Locate the cell with the specified text and output its [X, Y] center coordinate. 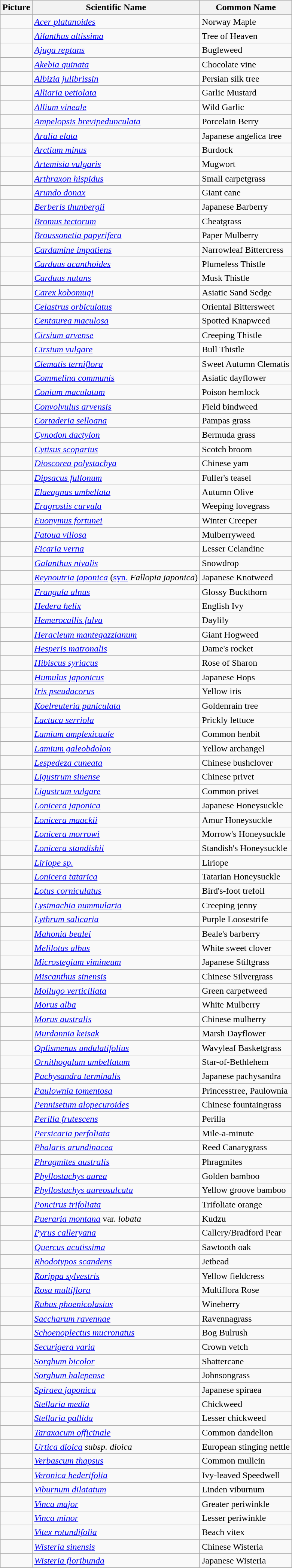
Stellaria media [116, 1404]
Koelreuteria paniculata [116, 706]
Cardamine impatiens [116, 250]
Ficaria verna [116, 549]
Winter Creeper [246, 520]
Sorghum bicolor [116, 1361]
Quercus acutissima [116, 1247]
Chinese fountaingrass [246, 1105]
Carex kobomugi [116, 292]
Cirsium vulgare [116, 349]
European stinging nettle [246, 1447]
Cirsium arvense [116, 335]
Chinese Silvergrass [246, 976]
Green carpetweed [246, 991]
Rubus phoenicolasius [116, 1304]
Japanese Barberry [246, 207]
Pennisetum alopecuroides [116, 1105]
Cytisus scoparius [116, 449]
Pueraria montana var. lobata [116, 1219]
Liriope sp. [116, 862]
Tree of Heaven [246, 36]
Liriope [246, 862]
Eragrostis curvula [116, 506]
Bugleweed [246, 50]
Greater periwinkle [246, 1504]
Morus alba [116, 1005]
Urtica dioica subsp. dioica [116, 1447]
Saccharum ravennae [116, 1318]
Norway Maple [246, 22]
Reynoutria japonica (syn. Fallopia japonica) [116, 577]
Hibiscus syriacus [116, 663]
Autumn Olive [246, 492]
Arctium minus [116, 150]
Japanese Hops [246, 677]
Japanese spiraea [246, 1390]
Perilla [246, 1119]
Creeping jenny [246, 905]
Melilotus albus [116, 948]
Alliaria petiolata [116, 93]
Chinese bushclover [246, 763]
Humulus japonicus [116, 677]
Creeping Thistle [246, 335]
Pampas grass [246, 421]
Glossy Buckthorn [246, 592]
Schoenoplectus mucronatus [116, 1333]
Lamium galeobdolon [116, 748]
Lythrum salicaria [116, 920]
Lysimachia nummularia [116, 905]
Rhodotypos scandens [116, 1261]
Lactuca serriola [116, 720]
Euonymus fortunei [116, 520]
Giant Hogweed [246, 635]
Star-of-Bethlehem [246, 1062]
Daylily [246, 620]
Dioscorea polystachya [116, 464]
Common henbit [246, 734]
Sweet Autumn Clematis [246, 364]
Lotus corniculatus [116, 891]
Purple Loosestrife [246, 920]
Rose of Sharon [246, 663]
Porcelain Berry [246, 121]
Ivy-leaved Speedwell [246, 1475]
Securigera varia [116, 1347]
Lesser periwinkle [246, 1518]
Rorippa sylvestris [116, 1276]
Morus australis [116, 1019]
Wineberry [246, 1304]
Shattercane [246, 1361]
Lesser chickweed [246, 1418]
Lonicera tatarica [116, 877]
Chinese privet [246, 777]
Chickweed [246, 1404]
Paulownia tomentosa [116, 1091]
Akebia quinata [116, 64]
Fuller's teasel [246, 478]
Snowdrop [246, 563]
Frangula alnus [116, 592]
Kudzu [246, 1219]
Phragmites australis [116, 1162]
Fatoua villosa [116, 535]
Mahonia bealei [116, 934]
Common privet [246, 791]
Mulberryweed [246, 535]
Vinca minor [116, 1518]
Lonicera maackii [116, 820]
Bermuda grass [246, 435]
Bull Thistle [246, 349]
Lonicera standishii [116, 848]
Verbascum thapsus [116, 1461]
Japanese Wisteria [246, 1561]
English Ivy [246, 606]
Common mullein [246, 1461]
Arundo donax [116, 193]
Berberis thunbergii [116, 207]
Morrow's Honeysuckle [246, 834]
Ajuga reptans [116, 50]
Commelina communis [116, 378]
Broussonetia papyrifera [116, 235]
Albizia julibrissin [116, 79]
Acer platanoides [116, 22]
Narrowleaf Bittercress [246, 250]
Common dandelion [246, 1432]
Burdock [246, 150]
Arthraxon hispidus [116, 179]
Perilla frutescens [116, 1119]
Hemerocallis fulva [116, 620]
Lamium amplexicaule [116, 734]
Convolvulus arvensis [116, 406]
Bromus tectorum [116, 221]
Picture [16, 7]
Celastrus orbiculatus [116, 307]
Japanese Stiltgrass [246, 962]
Stellaria pallida [116, 1418]
Johnsongrass [246, 1376]
Phragmites [246, 1162]
Ligustrum sinense [116, 777]
Elaeagnus umbellata [116, 492]
Dipsacus fullonum [116, 478]
Ampelopsis brevipedunculata [116, 121]
Ravennagrass [246, 1318]
Sawtooth oak [246, 1247]
Oplismenus undulatifolius [116, 1048]
Persian silk tree [246, 79]
Marsh Dayflower [246, 1033]
Phyllostachys aureosulcata [116, 1190]
Tatarian Honeysuckle [246, 877]
Cortaderia selloana [116, 421]
Common Name [246, 7]
Linden viburnum [246, 1489]
Hedera helix [116, 606]
Wisteria floribunda [116, 1561]
Goldenrain tree [246, 706]
Wavyleaf Basketgrass [246, 1048]
Beach vitex [246, 1532]
Vitex rotundifolia [116, 1532]
Chocolate vine [246, 64]
Japanese angelica tree [246, 136]
Carduus acanthoides [116, 264]
Scotch broom [246, 449]
Yellow fieldcress [246, 1276]
Scientific Name [116, 7]
Hesperis matronalis [116, 649]
Bird's-foot trefoil [246, 891]
Small carpetgrass [246, 179]
Ornithogalum umbellatum [116, 1062]
Cynodon dactylon [116, 435]
Japanese Honeysuckle [246, 805]
Rosa multiflora [116, 1290]
Amur Honeysuckle [246, 820]
Lesser Celandine [246, 549]
Callery/Bradford Pear [246, 1233]
Taraxacum officinale [116, 1432]
Asiatic dayflower [246, 378]
Iris pseudacorus [116, 692]
Pachysandra terminalis [116, 1076]
Bog Bulrush [246, 1333]
White Mulberry [246, 1005]
Golden bamboo [246, 1176]
Mile-a-minute [246, 1133]
Phalaris arundinacea [116, 1148]
Jetbead [246, 1261]
Weeping lovegrass [246, 506]
Microstegium vimineum [116, 962]
Multiflora Rose [246, 1290]
Chinese yam [246, 464]
Galanthus nivalis [116, 563]
Spiraea japonica [116, 1390]
Chinese mulberry [246, 1019]
Cheatgrass [246, 221]
Vinca major [116, 1504]
Phyllostachys aurea [116, 1176]
Miscanthus sinensis [116, 976]
Pyrus calleryana [116, 1233]
Japanese pachysandra [246, 1076]
Asiatic Sand Sedge [246, 292]
Wild Garlic [246, 107]
Carduus nutans [116, 278]
Japanese Knotweed [246, 577]
Crown vetch [246, 1347]
Clematis terniflora [116, 364]
Murdannia keisak [116, 1033]
Garlic Mustard [246, 93]
Poncirus trifoliata [116, 1204]
Chinese Wisteria [246, 1547]
Allium vineale [116, 107]
Lonicera japonica [116, 805]
Heracleum mantegazzianum [116, 635]
Musk Thistle [246, 278]
Giant cane [246, 193]
Yellow iris [246, 692]
Lonicera morrowi [116, 834]
Spotted Knapweed [246, 321]
Poison hemlock [246, 392]
White sweet clover [246, 948]
Field bindweed [246, 406]
Centaurea maculosa [116, 321]
Wisteria sinensis [116, 1547]
Persicaria perfoliata [116, 1133]
Prickly lettuce [246, 720]
Sorghum halepense [116, 1376]
Dame's rocket [246, 649]
Yellow archangel [246, 748]
Mollugo verticillata [116, 991]
Oriental Bittersweet [246, 307]
Princesstree, Paulownia [246, 1091]
Artemisia vulgaris [116, 164]
Standish's Honeysuckle [246, 848]
Viburnum dilatatum [116, 1489]
Lespedeza cuneata [116, 763]
Conium maculatum [116, 392]
Mugwort [246, 164]
Paper Mulberry [246, 235]
Beale's barberry [246, 934]
Trifoliate orange [246, 1204]
Veronica hederifolia [116, 1475]
Yellow groove bamboo [246, 1190]
Ailanthus altissima [116, 36]
Reed Canarygrass [246, 1148]
Ligustrum vulgare [116, 791]
Plumeless Thistle [246, 264]
Aralia elata [116, 136]
